Find where the given text appears and provide that cell's center as (x, y) coordinate. 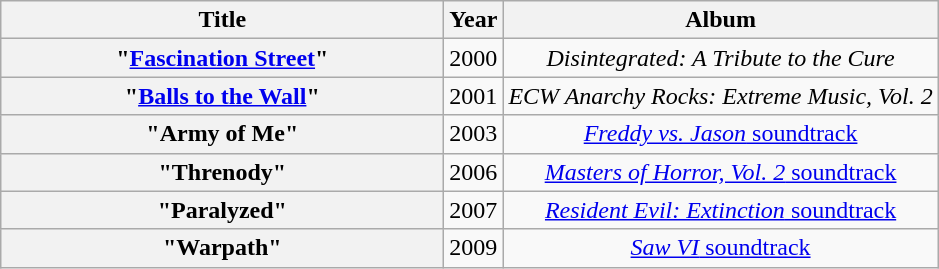
Year (474, 20)
2001 (474, 96)
2009 (474, 248)
"Fascination Street" (222, 58)
2003 (474, 134)
"Warpath" (222, 248)
ECW Anarchy Rocks: Extreme Music, Vol. 2 (720, 96)
2007 (474, 210)
Freddy vs. Jason soundtrack (720, 134)
"Paralyzed" (222, 210)
2006 (474, 172)
Disintegrated: A Tribute to the Cure (720, 58)
"Balls to the Wall" (222, 96)
Resident Evil: Extinction soundtrack (720, 210)
"Threnody" (222, 172)
Masters of Horror, Vol. 2 soundtrack (720, 172)
Album (720, 20)
"Army of Me" (222, 134)
Title (222, 20)
2000 (474, 58)
Saw VI soundtrack (720, 248)
